Pinpoint the cell where the given text exists, returning its [x, y] midpoint coordinate. 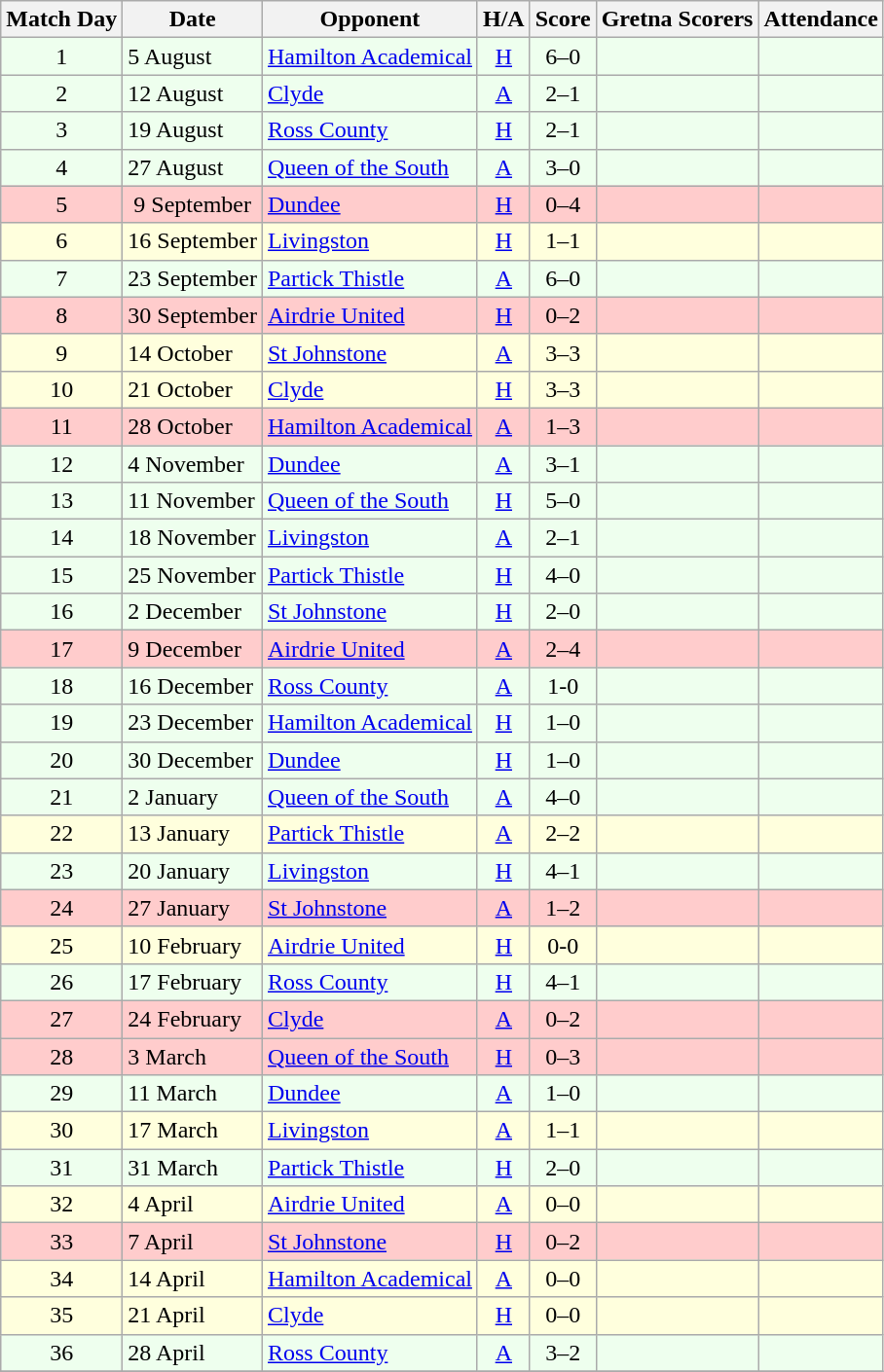
4 [62, 167]
5–0 [563, 501]
32 [62, 1205]
12 August [193, 93]
27 January [193, 908]
21 October [193, 389]
30 September [193, 315]
2 January [193, 797]
9 September [193, 204]
Gretna Scorers [678, 19]
5 [62, 204]
20 January [193, 871]
17 [62, 649]
24 February [193, 1019]
0-0 [563, 945]
13 [62, 501]
13 January [193, 834]
1 [62, 56]
27 August [193, 167]
18 [62, 686]
31 March [193, 1168]
31 [62, 1168]
23 December [193, 723]
Score [563, 19]
27 [62, 1019]
2–4 [563, 649]
11 March [193, 1094]
2 [62, 93]
30 [62, 1131]
24 [62, 908]
H/A [503, 19]
23 [62, 871]
16 September [193, 241]
25 November [193, 575]
18 November [193, 538]
17 February [193, 982]
10 [62, 389]
1–3 [563, 426]
14 April [193, 1279]
21 April [193, 1316]
1-0 [563, 686]
22 [62, 834]
29 [62, 1094]
3–0 [563, 167]
16 [62, 612]
5 August [193, 56]
17 March [193, 1131]
Date [193, 19]
16 December [193, 686]
25 [62, 945]
11 November [193, 501]
30 December [193, 760]
3–1 [563, 464]
6 [62, 241]
3–2 [563, 1353]
14 [62, 538]
4 April [193, 1205]
Attendance [821, 19]
28 April [193, 1353]
10 February [193, 945]
34 [62, 1279]
9 December [193, 649]
Opponent [370, 19]
0–3 [563, 1056]
36 [62, 1353]
28 [62, 1056]
4 November [193, 464]
2 December [193, 612]
0–4 [563, 204]
23 September [193, 278]
7 April [193, 1242]
33 [62, 1242]
35 [62, 1316]
2–2 [563, 834]
11 [62, 426]
19 [62, 723]
28 October [193, 426]
3 March [193, 1056]
12 [62, 464]
21 [62, 797]
3 [62, 130]
Match Day [62, 19]
9 [62, 352]
1–2 [563, 908]
14 October [193, 352]
8 [62, 315]
15 [62, 575]
7 [62, 278]
26 [62, 982]
20 [62, 760]
19 August [193, 130]
